Determine the (x, y) coordinate at the center of the cell enclosing the given text.  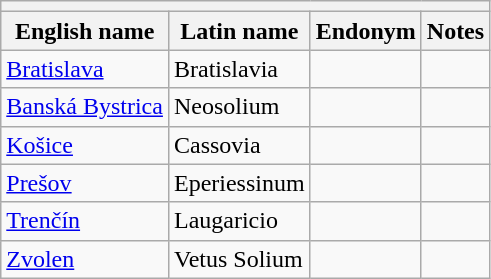
Bratislavia (239, 69)
Banská Bystrica (85, 107)
Košice (85, 145)
Laugaricio (239, 221)
Zvolen (85, 259)
Eperiessinum (239, 183)
Trenčín (85, 221)
Notes (455, 31)
Neosolium (239, 107)
English name (85, 31)
Vetus Solium (239, 259)
Bratislava (85, 69)
Cassovia (239, 145)
Prešov (85, 183)
Latin name (239, 31)
Endonym (366, 31)
